Search for the cell housing the specified text and yield its (x, y) center coordinate. 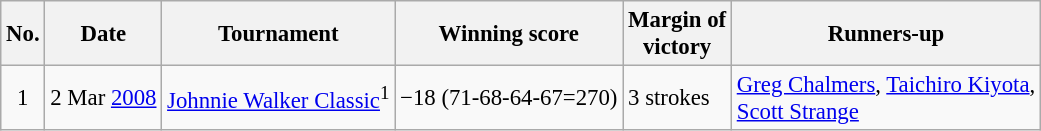
Greg Chalmers, Taichiro Kiyota, Scott Strange (886, 98)
Margin ofvictory (678, 34)
Tournament (278, 34)
Runners-up (886, 34)
No. (23, 34)
3 strokes (678, 98)
2 Mar 2008 (104, 98)
Date (104, 34)
Winning score (509, 34)
−18 (71-68-64-67=270) (509, 98)
1 (23, 98)
Johnnie Walker Classic1 (278, 98)
